Scan for the cell matching the given text and deliver its (X, Y) coordinate at center. 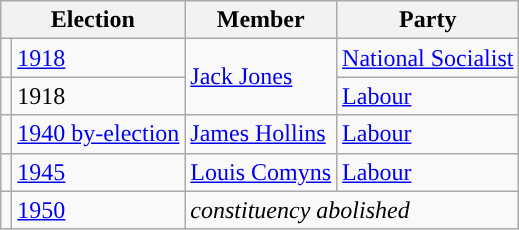
Member (261, 20)
Louis Comyns (261, 172)
1940 by-election (98, 134)
1945 (98, 172)
Jack Jones (261, 77)
National Socialist (428, 58)
James Hollins (261, 134)
Election (93, 20)
Party (428, 20)
1950 (98, 210)
constituency abolished (352, 210)
